Find where the given text appears and provide that cell's center as [X, Y] coordinate. 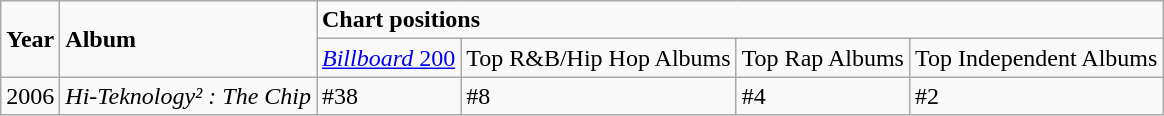
Top R&B/Hip Hop Albums [598, 58]
Album [188, 39]
Year [30, 39]
#38 [388, 96]
Top Independent Albums [1036, 58]
Chart positions [739, 20]
Billboard 200 [388, 58]
#4 [822, 96]
Top Rap Albums [822, 58]
#2 [1036, 96]
2006 [30, 96]
Hi-Teknology² : The Chip [188, 96]
#8 [598, 96]
